Return the [X, Y] coordinate for the center point of the cell that contains the specified text.  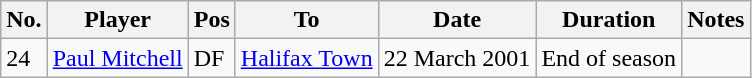
To [306, 20]
24 [24, 58]
Halifax Town [306, 58]
22 March 2001 [457, 58]
Notes [716, 20]
Paul Mitchell [118, 58]
Pos [212, 20]
Duration [609, 20]
Player [118, 20]
DF [212, 58]
Date [457, 20]
No. [24, 20]
End of season [609, 58]
